Detect which cell encompasses the target text, then output its [X, Y] center coordinate. 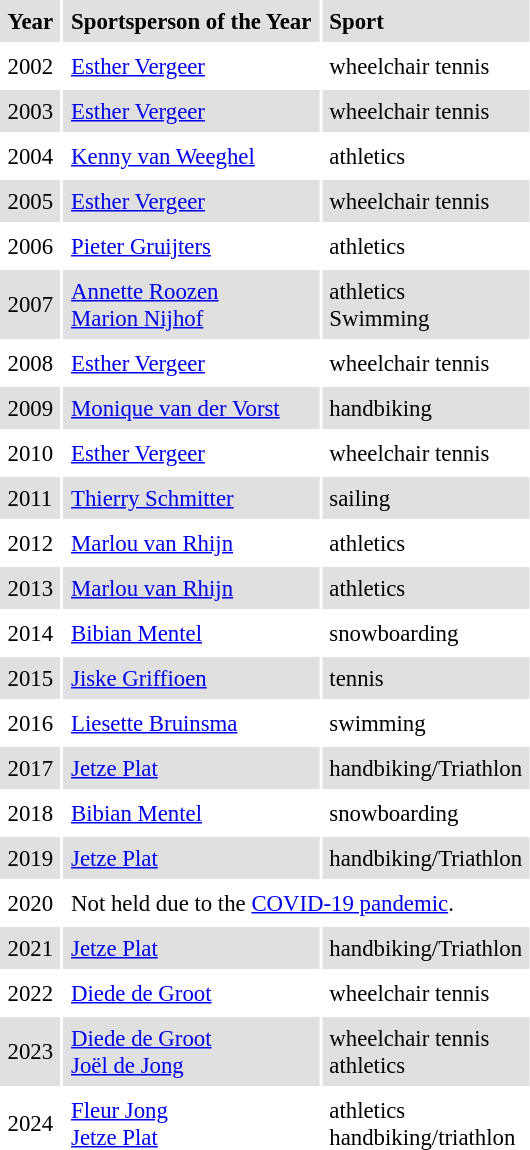
2002 [30, 66]
Diede de GrootJoël de Jong [192, 1052]
2004 [30, 156]
Thierry Schmitter [192, 498]
swimming [426, 723]
2005 [30, 201]
Annette RoozenMarion Nijhof [192, 304]
tennis [426, 678]
2006 [30, 246]
sailing [426, 498]
2018 [30, 813]
Sportsperson of the Year [192, 21]
2007 [30, 304]
2010 [30, 453]
2017 [30, 768]
2011 [30, 498]
2023 [30, 1052]
Diede de Groot [192, 993]
handbiking [426, 408]
Sport [426, 21]
2012 [30, 543]
2021 [30, 948]
2020 [30, 903]
Not held due to the COVID-19 pandemic. [297, 903]
Liesette Bruinsma [192, 723]
2016 [30, 723]
2009 [30, 408]
2008 [30, 363]
2013 [30, 588]
2019 [30, 858]
Jiske Griffioen [192, 678]
wheelchair tennisathletics [426, 1052]
athleticsSwimming [426, 304]
2003 [30, 111]
2014 [30, 633]
2022 [30, 993]
Monique van der Vorst [192, 408]
Kenny van Weeghel [192, 156]
Pieter Gruijters [192, 246]
2015 [30, 678]
Year [30, 21]
